Scan for the cell matching the given text and deliver its (x, y) coordinate at center. 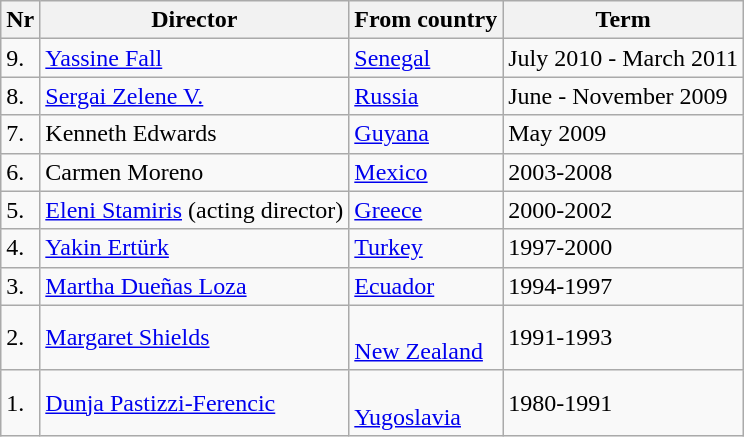
Guyana (426, 134)
Nr (20, 20)
5. (20, 210)
May 2009 (624, 134)
8. (20, 96)
6. (20, 172)
2003-2008 (624, 172)
Martha Dueñas Loza (194, 286)
Senegal (426, 58)
Eleni Stamiris (acting director) (194, 210)
2000-2002 (624, 210)
Kenneth Edwards (194, 134)
1980-1991 (624, 402)
1991-1993 (624, 338)
Director (194, 20)
Mexico (426, 172)
Yakin Ertürk (194, 248)
Dunja Pastizzi-Ferencic (194, 402)
Yassine Fall (194, 58)
2. (20, 338)
June - November 2009 (624, 96)
New Zealand (426, 338)
Greece (426, 210)
Sergai Zelene V. (194, 96)
7. (20, 134)
From country (426, 20)
Term (624, 20)
Russia (426, 96)
July 2010 - March 2011 (624, 58)
9. (20, 58)
Carmen Moreno (194, 172)
Turkey (426, 248)
1994-1997 (624, 286)
Margaret Shields (194, 338)
1. (20, 402)
4. (20, 248)
3. (20, 286)
Yugoslavia (426, 402)
Ecuador (426, 286)
1997-2000 (624, 248)
